Provide the (X, Y) coordinate of the cell's center where the given text is located.  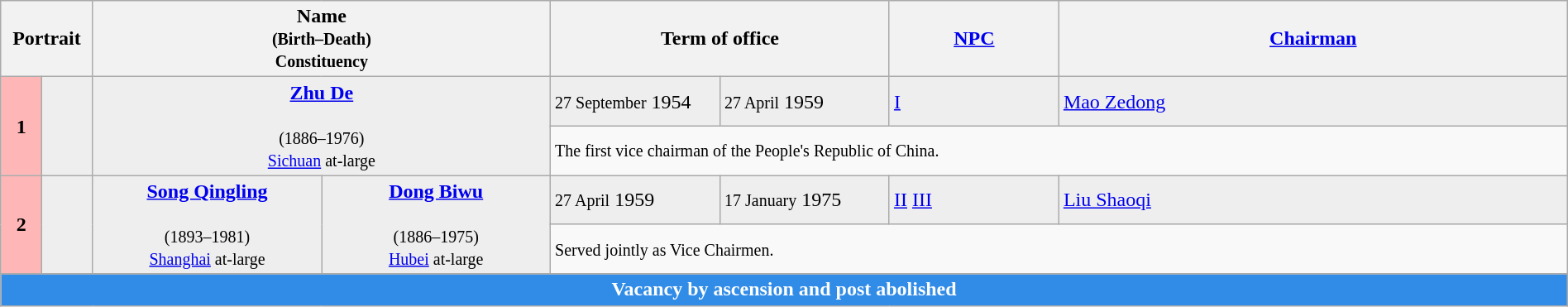
Mao Zedong (1313, 102)
Vacancy by ascension and post abolished (784, 290)
1 (22, 126)
Dong Biwu(1886–1975)Hubei at-large (437, 225)
Liu Shaoqi (1313, 200)
The first vice chairman of the People's Republic of China. (1059, 151)
Portrait (46, 39)
I (974, 102)
2 (22, 225)
II III (974, 200)
Chairman (1313, 39)
Term of office (720, 39)
Served jointly as Vice Chairmen. (1059, 249)
Zhu De(1886–1976)Sichuan at-large (321, 126)
NPC (974, 39)
17 January 1975 (804, 200)
27 September 1954 (635, 102)
Name(Birth–Death)Constituency (321, 39)
Song Qingling(1893–1981)Shanghai at-large (207, 225)
